Pinpoint the cell where the given text exists, returning its (x, y) midpoint coordinate. 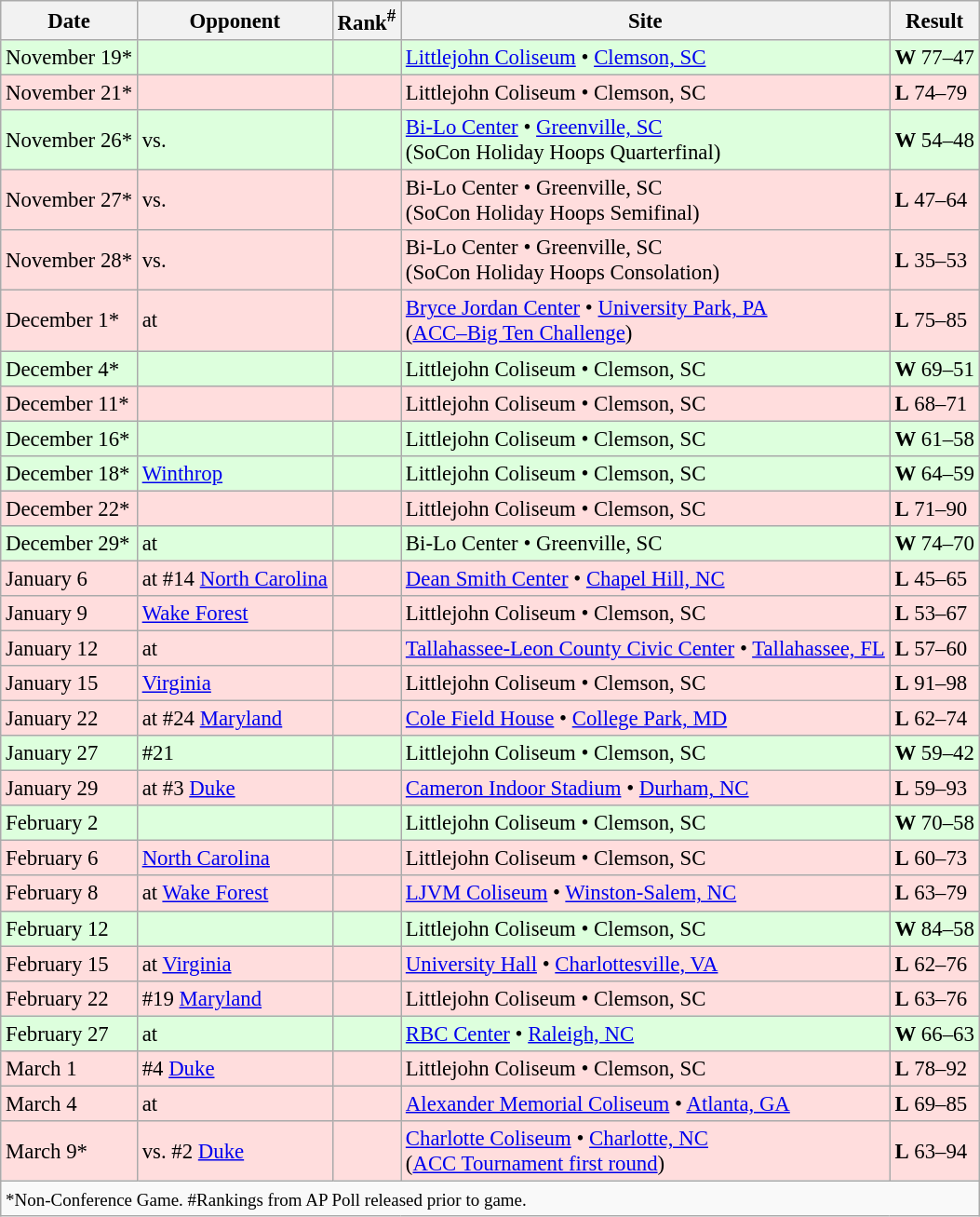
University Hall • Charlottesville, VA (646, 964)
January 15 (69, 683)
W 61–58 (934, 439)
W 66–63 (934, 1034)
L 71–90 (934, 508)
L 63–79 (934, 894)
W 74–70 (934, 544)
January 27 (69, 753)
January 12 (69, 648)
L 47–64 (934, 201)
L 69–85 (934, 1103)
Opponent (235, 20)
March 1 (69, 1069)
L 91–98 (934, 683)
Wake Forest (235, 614)
#21 (235, 753)
Bryce Jordan Center • University Park, PA(ACC–Big Ten Challenge) (646, 320)
February 27 (69, 1034)
Cameron Indoor Stadium • Durham, NC (646, 789)
December 29* (69, 544)
Virginia (235, 683)
February 6 (69, 859)
December 22* (69, 508)
L 60–73 (934, 859)
January 22 (69, 719)
Winthrop (235, 473)
*Non-Conference Game. #Rankings from AP Poll released prior to game. (490, 1198)
#19 Maryland (235, 998)
January 29 (69, 789)
Rank# (367, 20)
Charlotte Coliseum • Charlotte, NC(ACC Tournament first round) (646, 1151)
W 59–42 (934, 753)
RBC Center • Raleigh, NC (646, 1034)
vs. #2 Duke (235, 1151)
Bi-Lo Center • Greenville, SC (646, 544)
December 16* (69, 439)
L 63–76 (934, 998)
November 27* (69, 201)
Dean Smith Center • Chapel Hill, NC (646, 578)
W 77–47 (934, 58)
November 26* (69, 140)
L 62–76 (934, 964)
December 18* (69, 473)
at Wake Forest (235, 894)
Cole Field House • College Park, MD (646, 719)
January 9 (69, 614)
L 53–67 (934, 614)
W 70–58 (934, 823)
L 75–85 (934, 320)
at #14 North Carolina (235, 578)
W 69–51 (934, 369)
Site (646, 20)
W 64–59 (934, 473)
Date (69, 20)
Result (934, 20)
at #24 Maryland (235, 719)
#4 Duke (235, 1069)
November 28* (69, 261)
March 9* (69, 1151)
North Carolina (235, 859)
L 57–60 (934, 648)
February 22 (69, 998)
LJVM Coliseum • Winston-Salem, NC (646, 894)
W 54–48 (934, 140)
March 4 (69, 1103)
W 84–58 (934, 928)
February 12 (69, 928)
L 74–79 (934, 93)
December 1* (69, 320)
L 78–92 (934, 1069)
February 2 (69, 823)
L 45–65 (934, 578)
February 15 (69, 964)
L 62–74 (934, 719)
February 8 (69, 894)
December 4* (69, 369)
Bi-Lo Center • Greenville, SC(SoCon Holiday Hoops Quarterfinal) (646, 140)
L 35–53 (934, 261)
November 21* (69, 93)
November 19* (69, 58)
Bi-Lo Center • Greenville, SC(SoCon Holiday Hoops Consolation) (646, 261)
L 63–94 (934, 1151)
December 11* (69, 403)
Alexander Memorial Coliseum • Atlanta, GA (646, 1103)
L 68–71 (934, 403)
Bi-Lo Center • Greenville, SC(SoCon Holiday Hoops Semifinal) (646, 201)
at Virginia (235, 964)
Tallahassee-Leon County Civic Center • Tallahassee, FL (646, 648)
L 59–93 (934, 789)
at #3 Duke (235, 789)
January 6 (69, 578)
